Extract the [X, Y] coordinate from the center of the cell holding the provided text.  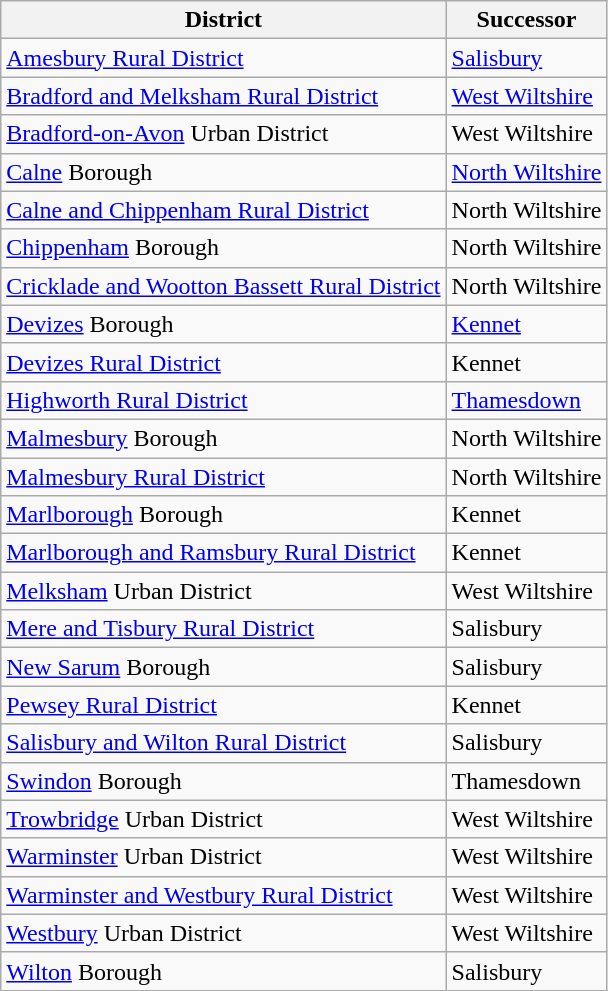
Bradford and Melksham Rural District [224, 96]
Calne Borough [224, 172]
Swindon Borough [224, 781]
Devizes Borough [224, 324]
Westbury Urban District [224, 933]
District [224, 20]
Bradford-on-Avon Urban District [224, 134]
Marlborough and Ramsbury Rural District [224, 553]
Malmesbury Borough [224, 438]
Warminster and Westbury Rural District [224, 895]
Melksham Urban District [224, 591]
Chippenham Borough [224, 248]
Cricklade and Wootton Bassett Rural District [224, 286]
Warminster Urban District [224, 857]
Wilton Borough [224, 971]
Pewsey Rural District [224, 705]
Trowbridge Urban District [224, 819]
Marlborough Borough [224, 515]
Calne and Chippenham Rural District [224, 210]
Salisbury and Wilton Rural District [224, 743]
New Sarum Borough [224, 667]
Mere and Tisbury Rural District [224, 629]
Malmesbury Rural District [224, 477]
Amesbury Rural District [224, 58]
Highworth Rural District [224, 400]
Successor [526, 20]
Devizes Rural District [224, 362]
